For the text-containing cell, return its midpoint in (x, y) coordinate format. 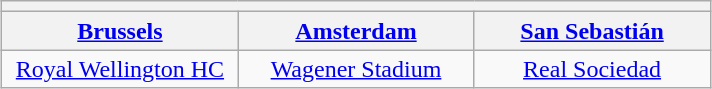
Brussels (120, 31)
Wagener Stadium (356, 69)
Real Sociedad (592, 69)
Royal Wellington HC (120, 69)
San Sebastián (592, 31)
Amsterdam (356, 31)
